Pinpoint the cell where the given text exists, returning its [X, Y] midpoint coordinate. 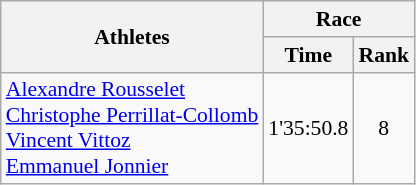
1'35:50.8 [308, 128]
Athletes [132, 36]
Rank [384, 55]
Race [338, 19]
8 [384, 128]
Time [308, 55]
Alexandre RousseletChristophe Perrillat-CollombVincent VittozEmmanuel Jonnier [132, 128]
